Identify which cell holds the provided text, then report its [X, Y] central coordinate. 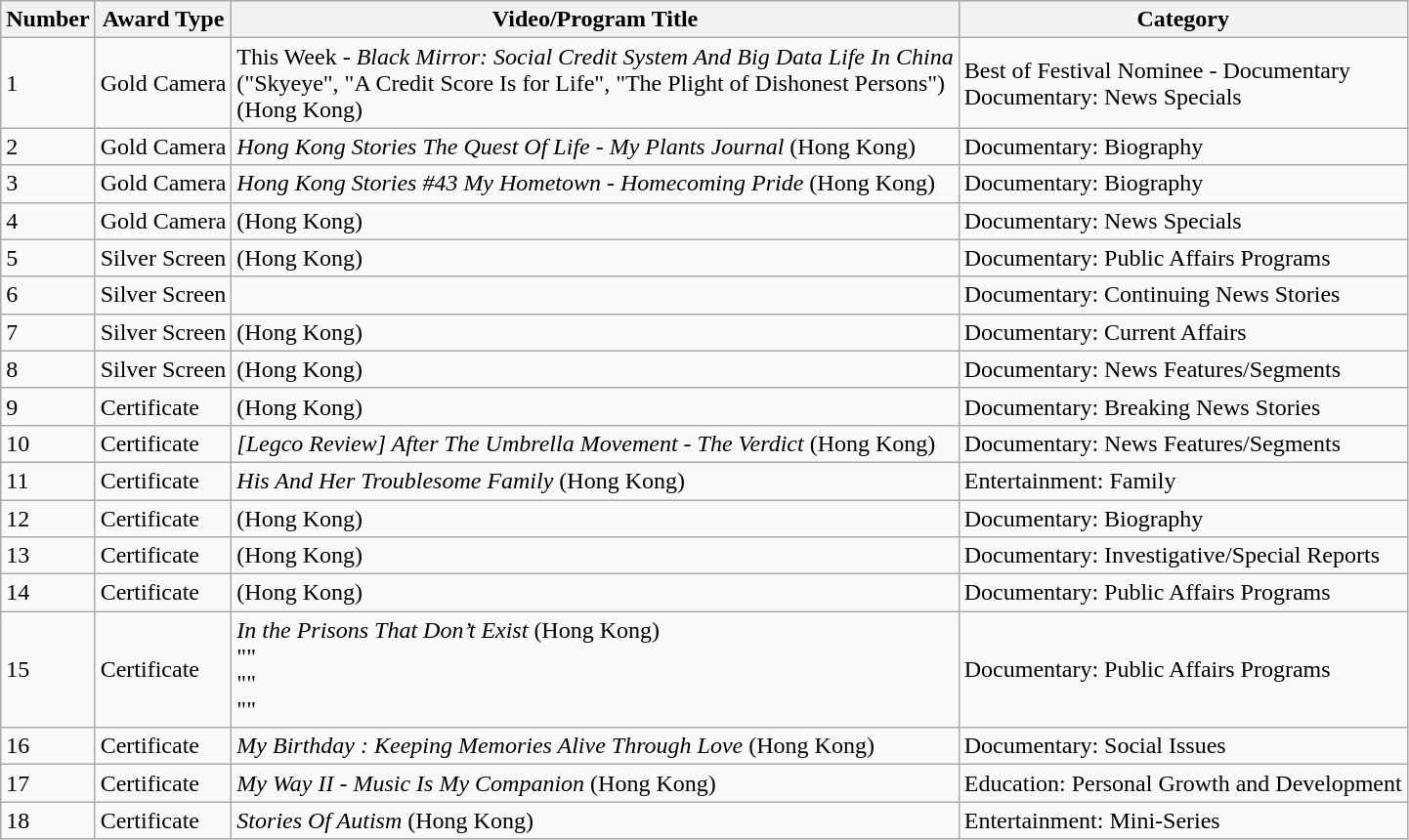
14 [48, 593]
Hong Kong Stories #43 My Hometown - Homecoming Pride (Hong Kong) [595, 184]
My Way II - Music Is My Companion (Hong Kong) [595, 783]
Hong Kong Stories The Quest Of Life - My Plants Journal (Hong Kong) [595, 147]
My Birthday : Keeping Memories Alive Through Love (Hong Kong) [595, 746]
Documentary: Investigative/Special Reports [1182, 556]
5 [48, 258]
12 [48, 519]
7 [48, 332]
3 [48, 184]
His And Her Troublesome Family (Hong Kong) [595, 481]
2 [48, 147]
16 [48, 746]
Documentary: Breaking News Stories [1182, 406]
[Legco Review] After The Umbrella Movement - The Verdict (Hong Kong) [595, 443]
6 [48, 295]
8 [48, 369]
17 [48, 783]
4 [48, 221]
18 [48, 820]
Documentary: News Specials [1182, 221]
Stories Of Autism (Hong Kong) [595, 820]
Award Type [163, 20]
Category [1182, 20]
Entertainment: Family [1182, 481]
Education: Personal Growth and Development [1182, 783]
11 [48, 481]
Documentary: Continuing News Stories [1182, 295]
Number [48, 20]
1 [48, 83]
Best of Festival Nominee - DocumentaryDocumentary: News Specials [1182, 83]
Documentary: Current Affairs [1182, 332]
9 [48, 406]
In the Prisons That Don’t Exist (Hong Kong)"""""" [595, 670]
13 [48, 556]
Documentary: Social Issues [1182, 746]
15 [48, 670]
10 [48, 443]
Video/Program Title [595, 20]
Entertainment: Mini-Series [1182, 820]
